Return (X, Y) of the center of cell containing provided text 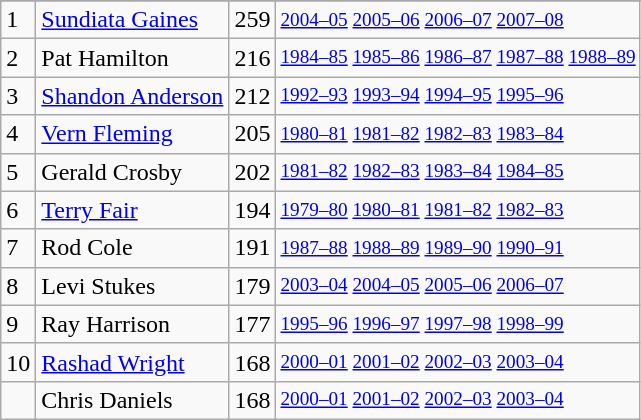
177 (252, 324)
4 (18, 134)
1980–81 1981–82 1982–83 1983–84 (458, 134)
9 (18, 324)
Levi Stukes (132, 286)
2004–05 2005–06 2006–07 2007–08 (458, 20)
7 (18, 248)
Pat Hamilton (132, 58)
Terry Fair (132, 210)
216 (252, 58)
Rod Cole (132, 248)
194 (252, 210)
Ray Harrison (132, 324)
Rashad Wright (132, 362)
179 (252, 286)
Gerald Crosby (132, 172)
Sundiata Gaines (132, 20)
202 (252, 172)
1 (18, 20)
212 (252, 96)
5 (18, 172)
2 (18, 58)
1992–93 1993–94 1994–95 1995–96 (458, 96)
8 (18, 286)
3 (18, 96)
1981–82 1982–83 1983–84 1984–85 (458, 172)
259 (252, 20)
Shandon Anderson (132, 96)
Vern Fleming (132, 134)
1995–96 1996–97 1997–98 1998–99 (458, 324)
1987–88 1988–89 1989–90 1990–91 (458, 248)
191 (252, 248)
1984–85 1985–86 1986–87 1987–88 1988–89 (458, 58)
205 (252, 134)
10 (18, 362)
2003–04 2004–05 2005–06 2006–07 (458, 286)
6 (18, 210)
Chris Daniels (132, 400)
1979–80 1980–81 1981–82 1982–83 (458, 210)
